Detect which cell encompasses the target text, then output its [x, y] center coordinate. 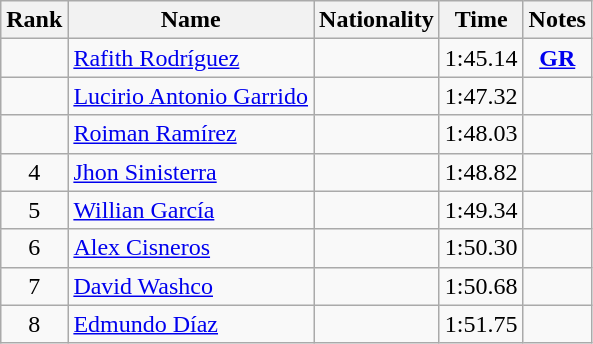
1:50.68 [481, 286]
Jhon Sinisterra [191, 172]
Edmundo Díaz [191, 324]
7 [34, 286]
1:51.75 [481, 324]
1:45.14 [481, 58]
Alex Cisneros [191, 248]
Name [191, 20]
4 [34, 172]
Nationality [377, 20]
Rafith Rodríguez [191, 58]
David Washco [191, 286]
5 [34, 210]
Notes [557, 20]
6 [34, 248]
1:48.82 [481, 172]
1:50.30 [481, 248]
Rank [34, 20]
Lucirio Antonio Garrido [191, 96]
8 [34, 324]
Time [481, 20]
1:49.34 [481, 210]
Roiman Ramírez [191, 134]
1:47.32 [481, 96]
Willian García [191, 210]
1:48.03 [481, 134]
GR [557, 58]
